Detect which cell encompasses the target text, then output its (x, y) center coordinate. 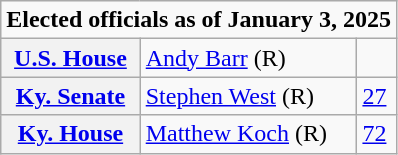
Ky. Senate (70, 96)
Elected officials as of January 3, 2025 (199, 20)
Matthew Koch (R) (248, 134)
72 (377, 134)
Ky. House (70, 134)
U.S. House (70, 58)
Andy Barr (R) (248, 58)
27 (377, 96)
Stephen West (R) (248, 96)
